For the text-containing cell, return its midpoint in (x, y) coordinate format. 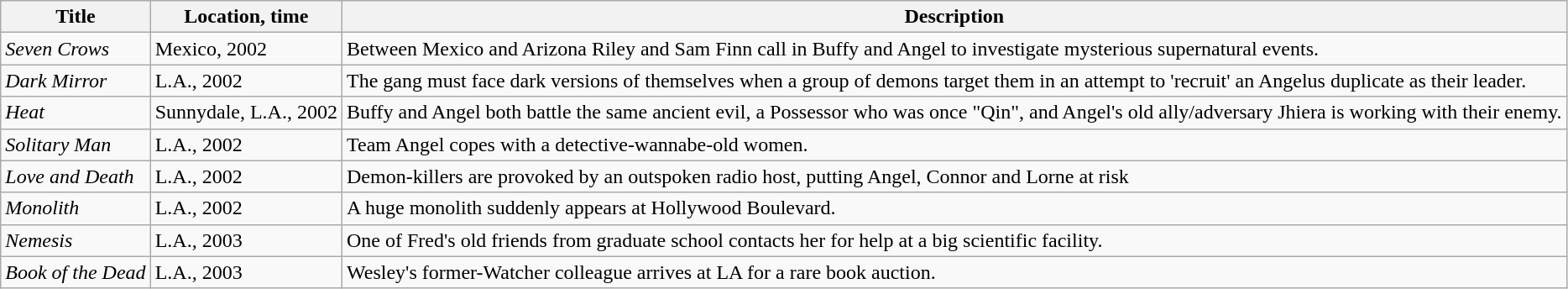
Sunnydale, L.A., 2002 (246, 113)
Title (76, 17)
A huge monolith suddenly appears at Hollywood Boulevard. (954, 208)
Team Angel copes with a detective-wannabe-old women. (954, 144)
The gang must face dark versions of themselves when a group of demons target them in an attempt to 'recruit' an Angelus duplicate as their leader. (954, 81)
Description (954, 17)
Mexico, 2002 (246, 49)
One of Fred's old friends from graduate school contacts her for help at a big scientific facility. (954, 240)
Love and Death (76, 176)
Solitary Man (76, 144)
Seven Crows (76, 49)
Location, time (246, 17)
Wesley's former-Watcher colleague arrives at LA for a rare book auction. (954, 272)
Nemesis (76, 240)
Monolith (76, 208)
Heat (76, 113)
Between Mexico and Arizona Riley and Sam Finn call in Buffy and Angel to investigate mysterious supernatural events. (954, 49)
Book of the Dead (76, 272)
Demon-killers are provoked by an outspoken radio host, putting Angel, Connor and Lorne at risk (954, 176)
Dark Mirror (76, 81)
Buffy and Angel both battle the same ancient evil, a Possessor who was once "Qin", and Angel's old ally/adversary Jhiera is working with their enemy. (954, 113)
